Search for the cell housing the specified text and yield its [X, Y] center coordinate. 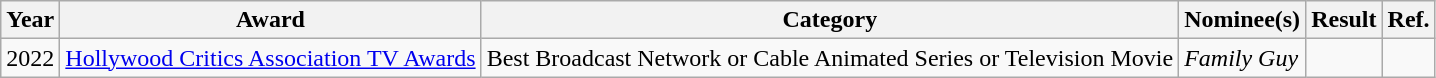
Year [30, 20]
Nominee(s) [1242, 20]
Best Broadcast Network or Cable Animated Series or Television Movie [830, 58]
2022 [30, 58]
Family Guy [1242, 58]
Award [270, 20]
Category [830, 20]
Hollywood Critics Association TV Awards [270, 58]
Ref. [1408, 20]
Result [1344, 20]
